Pinpoint the cell where the given text exists, returning its [X, Y] midpoint coordinate. 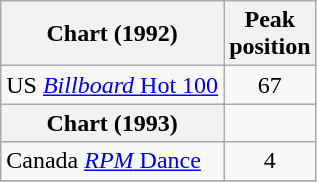
4 [270, 161]
Canada RPM Dance [112, 161]
67 [270, 85]
Chart (1993) [112, 123]
Peakposition [270, 34]
US Billboard Hot 100 [112, 85]
Chart (1992) [112, 34]
